For the text-containing cell, return its midpoint in [X, Y] coordinate format. 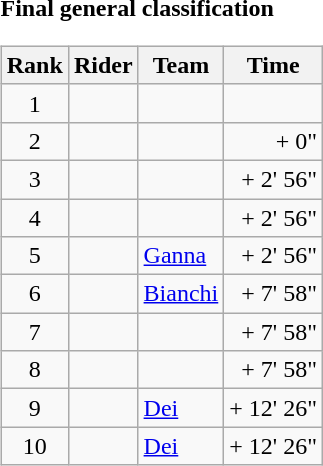
5 [34, 256]
Team [181, 65]
8 [34, 370]
7 [34, 332]
Rider [103, 65]
2 [34, 141]
1 [34, 103]
10 [34, 446]
4 [34, 217]
Rank [34, 65]
6 [34, 294]
Time [274, 65]
Ganna [181, 256]
3 [34, 179]
9 [34, 408]
Bianchi [181, 294]
+ 0" [274, 141]
